Detect which cell encompasses the target text, then output its (X, Y) center coordinate. 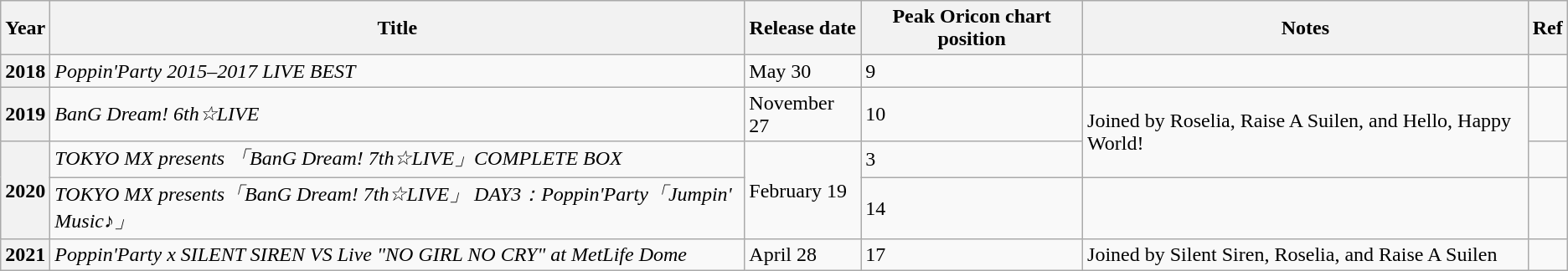
14 (972, 208)
Joined by Silent Siren, Roselia, and Raise A Suilen (1306, 255)
April 28 (802, 255)
May 30 (802, 71)
Notes (1306, 28)
10 (972, 114)
Poppin'Party x SILENT SIREN VS Live "NO GIRL NO CRY" at MetLife Dome (397, 255)
TOKYO MX presents 「BanG Dream! 7th☆LIVE」COMPLETE BOX (397, 159)
3 (972, 159)
17 (972, 255)
2021 (25, 255)
Title (397, 28)
Year (25, 28)
2019 (25, 114)
Poppin'Party 2015–2017 LIVE BEST (397, 71)
February 19 (802, 191)
Ref (1548, 28)
9 (972, 71)
BanG Dream! 6th☆LIVE (397, 114)
Joined by Roselia, Raise A Suilen, and Hello, Happy World! (1306, 132)
TOKYO MX presents「BanG Dream! 7th☆LIVE」 DAY3：Poppin'Party「Jumpin' Music♪」 (397, 208)
November 27 (802, 114)
2018 (25, 71)
Peak Oricon chart position (972, 28)
Release date (802, 28)
2020 (25, 191)
